Extract the (X, Y) coordinate from the center of the cell holding the provided text.  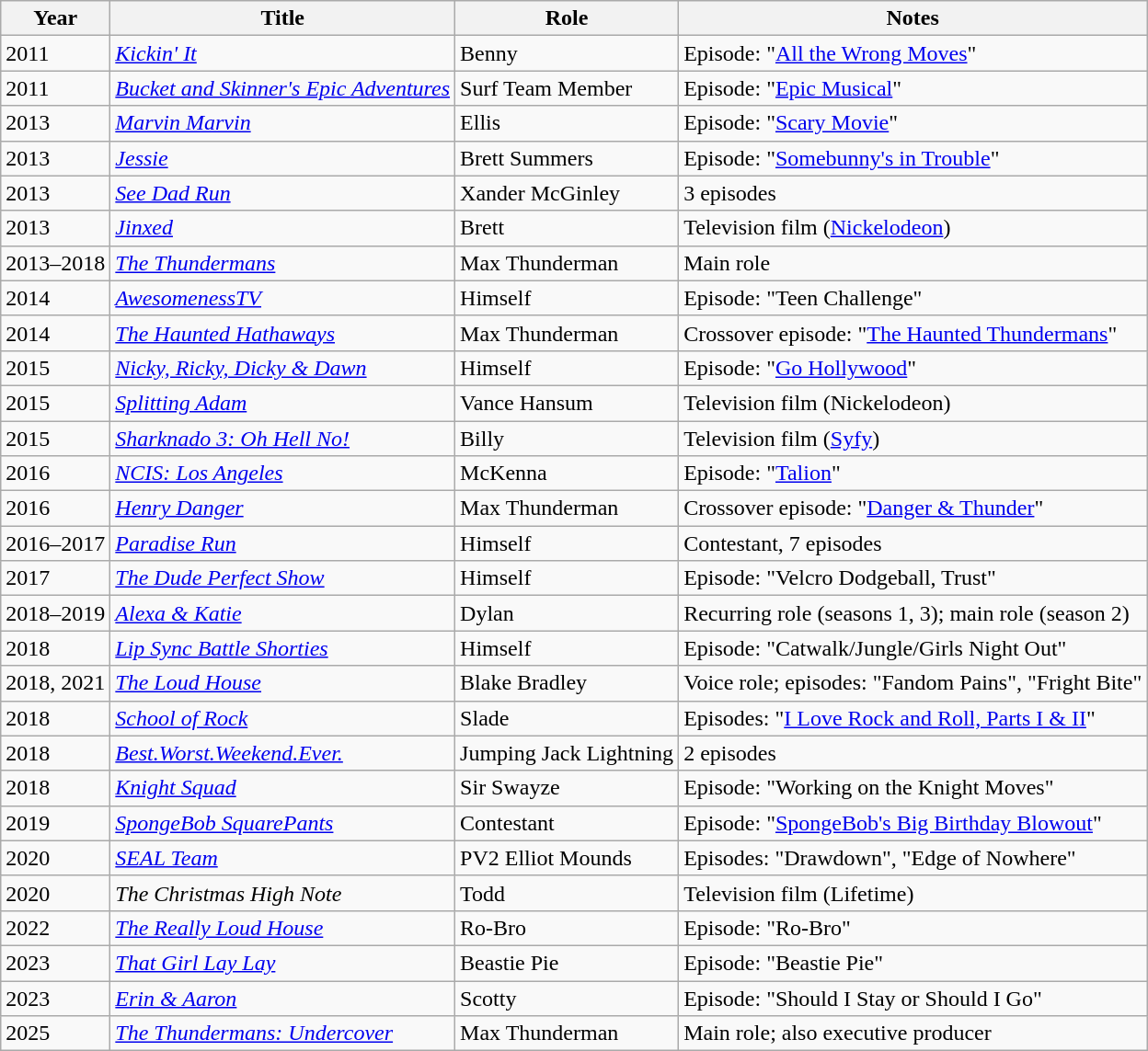
Episode: "Somebunny's in Trouble" (913, 158)
Episode: "Go Hollywood" (913, 368)
Dylan (567, 613)
School of Rock (283, 718)
The Thundermans: Undercover (283, 1034)
3 episodes (913, 193)
Episode: "Should I Stay or Should I Go" (913, 998)
Episode: "Ro-Bro" (913, 928)
2018–2019 (55, 613)
Brett (567, 228)
Role (567, 18)
Episode: "Velcro Dodgeball, Trust" (913, 578)
Lip Sync Battle Shorties (283, 648)
That Girl Lay Lay (283, 963)
Episode: "All the Wrong Moves" (913, 53)
Knight Squad (283, 788)
Jumping Jack Lightning (567, 753)
Voice role; episodes: "Fandom Pains", "Fright Bite" (913, 683)
SpongeBob SquarePants (283, 823)
2013–2018 (55, 263)
Jinxed (283, 228)
Marvin Marvin (283, 123)
Bucket and Skinner's Epic Adventures (283, 88)
Television film (Lifetime) (913, 893)
Episodes: "I Love Rock and Roll, Parts I & II" (913, 718)
Alexa & Katie (283, 613)
See Dad Run (283, 193)
Main role (913, 263)
Jessie (283, 158)
2 episodes (913, 753)
Title (283, 18)
Henry Danger (283, 508)
Erin & Aaron (283, 998)
Episode: "Scary Movie" (913, 123)
2017 (55, 578)
AwesomenessTV (283, 298)
Ellis (567, 123)
Episode: "Working on the Knight Moves" (913, 788)
Crossover episode: "The Haunted Thundermans" (913, 333)
Television film (Syfy) (913, 439)
Episode: "Epic Musical" (913, 88)
The Haunted Hathaways (283, 333)
Episode: "SpongeBob's Big Birthday Blowout" (913, 823)
Contestant, 7 episodes (913, 543)
Contestant (567, 823)
Notes (913, 18)
Blake Bradley (567, 683)
2018, 2021 (55, 683)
Episode: "Beastie Pie" (913, 963)
Xander McGinley (567, 193)
Sharknado 3: Oh Hell No! (283, 439)
Crossover episode: "Danger & Thunder" (913, 508)
The Christmas High Note (283, 893)
The Dude Perfect Show (283, 578)
2025 (55, 1034)
Ro-Bro (567, 928)
Best.Worst.Weekend.Ever. (283, 753)
Main role; also executive producer (913, 1034)
Sir Swayze (567, 788)
Kickin' It (283, 53)
Todd (567, 893)
Billy (567, 439)
Brett Summers (567, 158)
The Thundermans (283, 263)
Nicky, Ricky, Dicky & Dawn (283, 368)
Episodes: "Drawdown", "Edge of Nowhere" (913, 858)
The Really Loud House (283, 928)
Splitting Adam (283, 403)
Vance Hansum (567, 403)
Episode: "Talion" (913, 474)
2016–2017 (55, 543)
Benny (567, 53)
Beastie Pie (567, 963)
2019 (55, 823)
Surf Team Member (567, 88)
PV2 Elliot Mounds (567, 858)
The Loud House (283, 683)
2022 (55, 928)
Slade (567, 718)
Year (55, 18)
Scotty (567, 998)
Paradise Run (283, 543)
Episode: "Teen Challenge" (913, 298)
Recurring role (seasons 1, 3); main role (season 2) (913, 613)
McKenna (567, 474)
NCIS: Los Angeles (283, 474)
Episode: "Catwalk/Jungle/Girls Night Out" (913, 648)
SEAL Team (283, 858)
